Locate the cell with the specified text and output its [x, y] center coordinate. 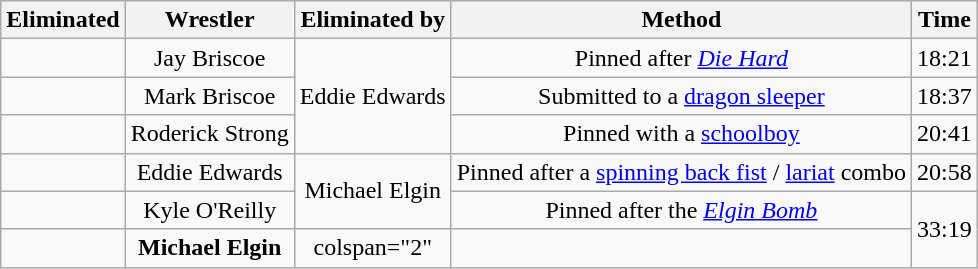
Eliminated [63, 20]
Pinned after a spinning back fist / lariat combo [681, 172]
Wrestler [210, 20]
20:58 [945, 172]
Time [945, 20]
Submitted to a dragon sleeper [681, 96]
Pinned with a schoolboy [681, 134]
colspan="2" [372, 248]
Eliminated by [372, 20]
18:37 [945, 96]
Pinned after the Elgin Bomb [681, 210]
Kyle O'Reilly [210, 210]
Method [681, 20]
33:19 [945, 229]
Jay Briscoe [210, 58]
20:41 [945, 134]
Mark Briscoe [210, 96]
Pinned after Die Hard [681, 58]
18:21 [945, 58]
Roderick Strong [210, 134]
